For the text-containing cell, return its midpoint in [x, y] coordinate format. 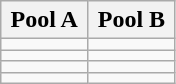
Pool B [132, 20]
Pool A [44, 20]
